For the text-containing cell, return its midpoint in (x, y) coordinate format. 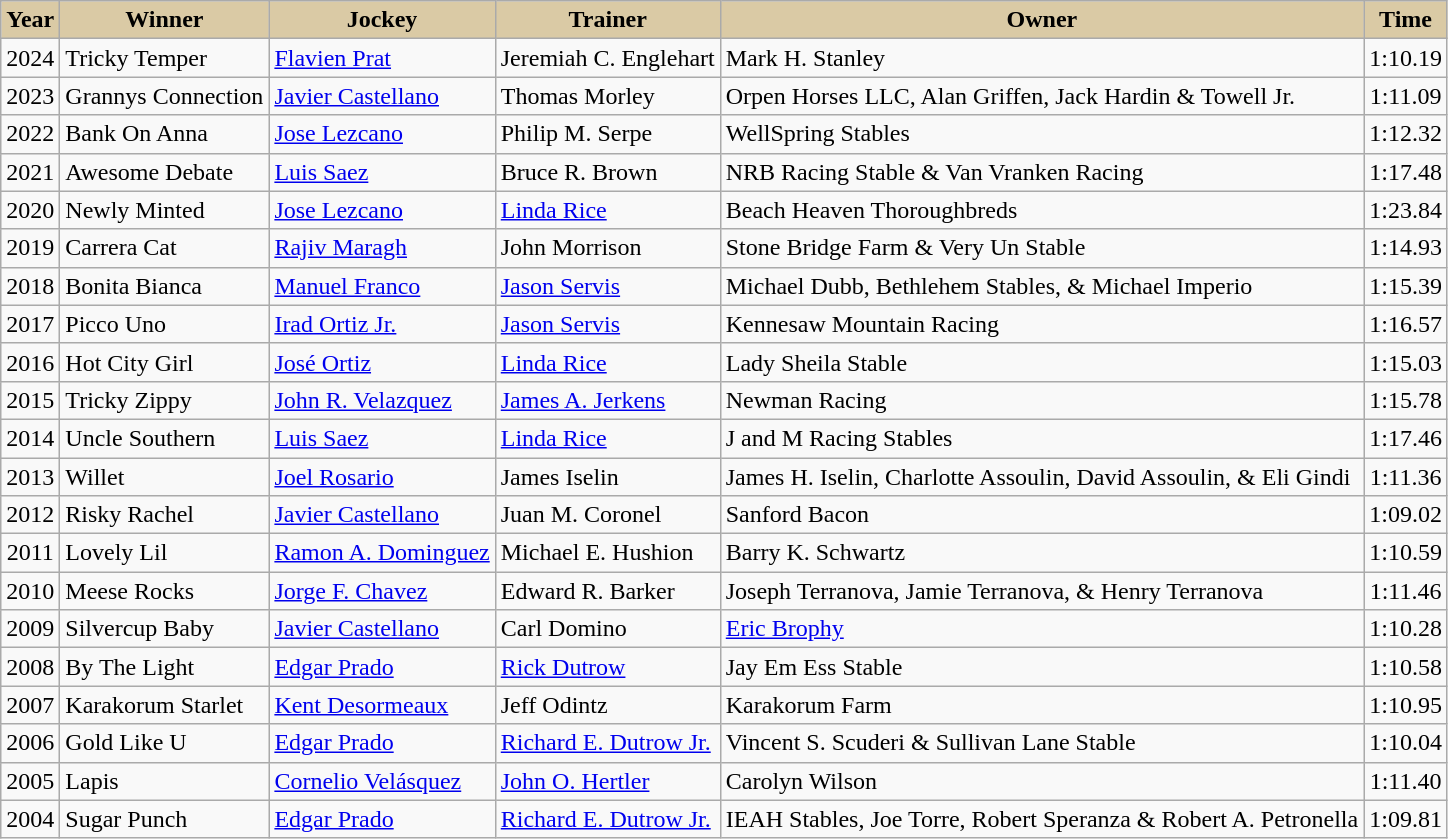
1:23.84 (1406, 210)
Eric Brophy (1042, 629)
2019 (30, 248)
2021 (30, 172)
Jeff Odintz (608, 705)
1:10.04 (1406, 743)
1:10.58 (1406, 667)
1:11.36 (1406, 477)
WellSpring Stables (1042, 134)
Flavien Prat (382, 58)
2013 (30, 477)
John Morrison (608, 248)
Mark H. Stanley (1042, 58)
1:17.46 (1406, 438)
Winner (164, 20)
Vincent S. Scuderi & Sullivan Lane Stable (1042, 743)
Risky Rachel (164, 515)
1:11.40 (1406, 781)
Owner (1042, 20)
1:11.09 (1406, 96)
NRB Racing Stable & Van Vranken Racing (1042, 172)
Philip M. Serpe (608, 134)
2011 (30, 553)
Awesome Debate (164, 172)
1:12.32 (1406, 134)
1:11.46 (1406, 591)
Trainer (608, 20)
Jeremiah C. Englehart (608, 58)
Bruce R. Brown (608, 172)
Orpen Horses LLC, Alan Griffen, Jack Hardin & Towell Jr. (1042, 96)
2024 (30, 58)
Carl Domino (608, 629)
José Ortiz (382, 362)
Manuel Franco (382, 286)
Jay Em Ess Stable (1042, 667)
Kent Desormeaux (382, 705)
2020 (30, 210)
2023 (30, 96)
2009 (30, 629)
2004 (30, 819)
Lovely Lil (164, 553)
2005 (30, 781)
2006 (30, 743)
2008 (30, 667)
2022 (30, 134)
J and M Racing Stables (1042, 438)
Sugar Punch (164, 819)
1:10.28 (1406, 629)
Edward R. Barker (608, 591)
Rajiv Maragh (382, 248)
IEAH Stables, Joe Torre, Robert Speranza & Robert A. Petronella (1042, 819)
2015 (30, 400)
James Iselin (608, 477)
Tricky Temper (164, 58)
1:14.93 (1406, 248)
Joel Rosario (382, 477)
By The Light (164, 667)
Bonita Bianca (164, 286)
John R. Velazquez (382, 400)
Willet (164, 477)
Lapis (164, 781)
Bank On Anna (164, 134)
Tricky Zippy (164, 400)
Newman Racing (1042, 400)
1:10.59 (1406, 553)
Hot City Girl (164, 362)
2016 (30, 362)
Grannys Connection (164, 96)
2014 (30, 438)
Cornelio Velásquez (382, 781)
1:10.95 (1406, 705)
Kennesaw Mountain Racing (1042, 324)
Silvercup Baby (164, 629)
1:16.57 (1406, 324)
2010 (30, 591)
Joseph Terranova, Jamie Terranova, & Henry Terranova (1042, 591)
Irad Ortiz Jr. (382, 324)
Carrera Cat (164, 248)
Barry K. Schwartz (1042, 553)
Uncle Southern (164, 438)
Juan M. Coronel (608, 515)
1:10.19 (1406, 58)
2018 (30, 286)
Jorge F. Chavez (382, 591)
1:09.02 (1406, 515)
Thomas Morley (608, 96)
Jockey (382, 20)
Lady Sheila Stable (1042, 362)
Sanford Bacon (1042, 515)
James A. Jerkens (608, 400)
Gold Like U (164, 743)
Stone Bridge Farm & Very Un Stable (1042, 248)
1:17.48 (1406, 172)
2007 (30, 705)
Michael Dubb, Bethlehem Stables, & Michael Imperio (1042, 286)
2012 (30, 515)
1:15.39 (1406, 286)
Year (30, 20)
Newly Minted (164, 210)
1:15.78 (1406, 400)
Karakorum Farm (1042, 705)
John O. Hertler (608, 781)
James H. Iselin, Charlotte Assoulin, David Assoulin, & Eli Gindi (1042, 477)
Rick Dutrow (608, 667)
Time (1406, 20)
1:09.81 (1406, 819)
1:15.03 (1406, 362)
Picco Uno (164, 324)
Ramon A. Dominguez (382, 553)
Meese Rocks (164, 591)
2017 (30, 324)
Beach Heaven Thoroughbreds (1042, 210)
Michael E. Hushion (608, 553)
Karakorum Starlet (164, 705)
Carolyn Wilson (1042, 781)
